For the text-containing cell, return its midpoint in (x, y) coordinate format. 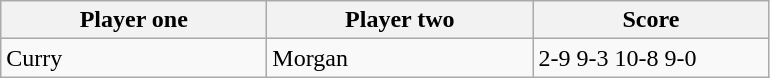
2-9 9-3 10-8 9-0 (651, 58)
Player one (134, 20)
Score (651, 20)
Player two (400, 20)
Morgan (400, 58)
Curry (134, 58)
